Determine the [X, Y] coordinate at the center of the cell enclosing the given text.  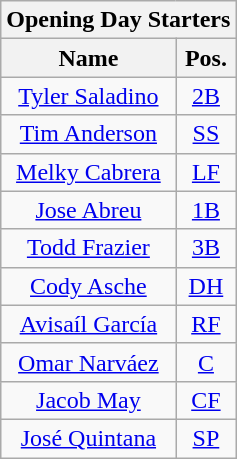
C [206, 362]
Pos. [206, 58]
Avisaíl García [88, 324]
CF [206, 400]
Opening Day Starters [118, 20]
LF [206, 172]
DH [206, 286]
2B [206, 96]
Cody Asche [88, 286]
Jose Abreu [88, 210]
RF [206, 324]
Jacob May [88, 400]
Tim Anderson [88, 134]
Todd Frazier [88, 248]
3B [206, 248]
José Quintana [88, 438]
1B [206, 210]
SP [206, 438]
Omar Narváez [88, 362]
Melky Cabrera [88, 172]
SS [206, 134]
Tyler Saladino [88, 96]
Name [88, 58]
